Scan for the cell matching the given text and deliver its [x, y] coordinate at center. 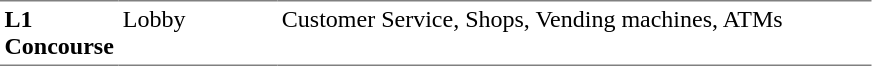
Lobby [198, 33]
Customer Service, Shops, Vending machines, ATMs [574, 33]
L1Concourse [59, 33]
